Detect which cell encompasses the target text, then output its (x, y) center coordinate. 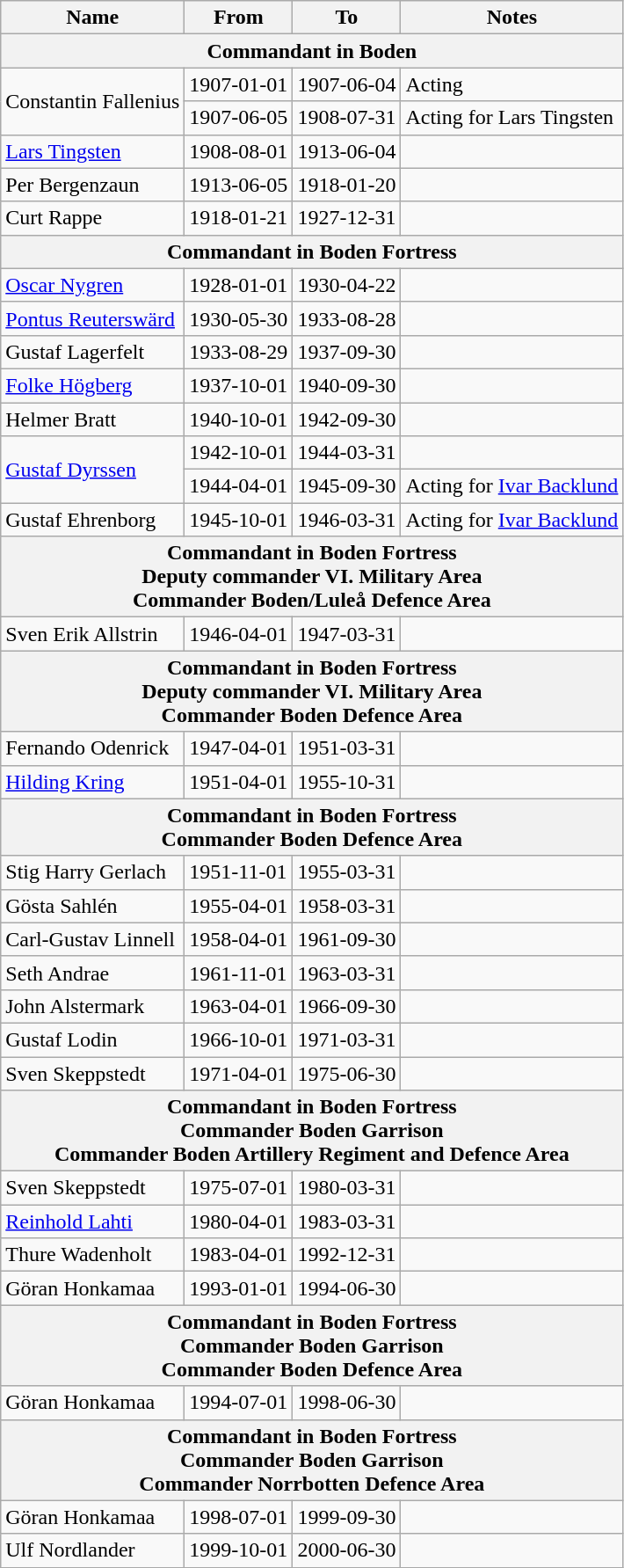
Acting (512, 84)
1999-09-30 (346, 1517)
1961-11-01 (239, 973)
1955-10-31 (346, 782)
1994-07-01 (239, 1403)
Notes (512, 18)
1951-04-01 (239, 782)
Commandant in Boden FortressDeputy commander VI. Military AreaCommander Boden/Luleå Defence Area (312, 577)
1913-06-04 (346, 151)
From (239, 18)
1946-03-31 (346, 520)
1944-03-31 (346, 453)
Commandant in Boden FortressCommander Boden Defence Area (312, 827)
1998-07-01 (239, 1517)
1930-05-30 (239, 318)
1930-04-22 (346, 285)
1951-03-31 (346, 748)
Carl-Gustav Linnell (93, 939)
Thure Wadenholt (93, 1255)
1918-01-21 (239, 218)
1945-10-01 (239, 520)
Folke Högberg (93, 385)
1942-10-01 (239, 453)
1994-06-30 (346, 1288)
Per Bergenzaun (93, 185)
Seth Andrae (93, 973)
1908-08-01 (239, 151)
1913-06-05 (239, 185)
Helmer Bratt (93, 419)
1975-07-01 (239, 1188)
Lars Tingsten (93, 151)
1998-06-30 (346, 1403)
Gustaf Ehrenborg (93, 520)
2000-06-30 (346, 1550)
Constantin Fallenius (93, 101)
1937-09-30 (346, 352)
Gösta Sahlén (93, 906)
1946-04-01 (239, 634)
1980-04-01 (239, 1222)
1961-09-30 (346, 939)
To (346, 18)
1940-10-01 (239, 419)
1947-03-31 (346, 634)
1942-09-30 (346, 419)
1918-01-20 (346, 185)
1999-10-01 (239, 1550)
Commandant in Boden (312, 51)
1992-12-31 (346, 1255)
1937-10-01 (239, 385)
Hilding Kring (93, 782)
1933-08-28 (346, 318)
1971-03-31 (346, 1039)
Pontus Reuterswärd (93, 318)
1907-06-05 (239, 118)
1966-09-30 (346, 1006)
1983-04-01 (239, 1255)
1993-01-01 (239, 1288)
1951-11-01 (239, 872)
Curt Rappe (93, 218)
Commandant in Boden FortressCommander Boden GarrisonCommander Boden Defence Area (312, 1346)
1971-04-01 (239, 1074)
1980-03-31 (346, 1188)
Oscar Nygren (93, 285)
Sven Erik Allstrin (93, 634)
1908-07-31 (346, 118)
1966-10-01 (239, 1039)
1947-04-01 (239, 748)
Reinhold Lahti (93, 1222)
Ulf Nordlander (93, 1550)
1927-12-31 (346, 218)
1983-03-31 (346, 1222)
Commandant in Boden FortressDeputy commander VI. Military AreaCommander Boden Defence Area (312, 691)
1907-01-01 (239, 84)
1958-03-31 (346, 906)
Gustaf Lagerfelt (93, 352)
Name (93, 18)
1958-04-01 (239, 939)
Gustaf Lodin (93, 1039)
Acting for Lars Tingsten (512, 118)
1963-04-01 (239, 1006)
Stig Harry Gerlach (93, 872)
1963-03-31 (346, 973)
1928-01-01 (239, 285)
Commandant in Boden FortressCommander Boden GarrisonCommander Boden Artillery Regiment and Defence Area (312, 1131)
Gustaf Dyrssen (93, 470)
Commandant in Boden Fortress (312, 252)
1944-04-01 (239, 486)
1945-09-30 (346, 486)
Commandant in Boden FortressCommander Boden GarrisonCommander Norrbotten Defence Area (312, 1460)
John Alstermark (93, 1006)
1933-08-29 (239, 352)
1955-04-01 (239, 906)
1907-06-04 (346, 84)
Fernando Odenrick (93, 748)
1940-09-30 (346, 385)
1955-03-31 (346, 872)
1975-06-30 (346, 1074)
